Determine the (X, Y) coordinate at the center of the cell enclosing the given text.  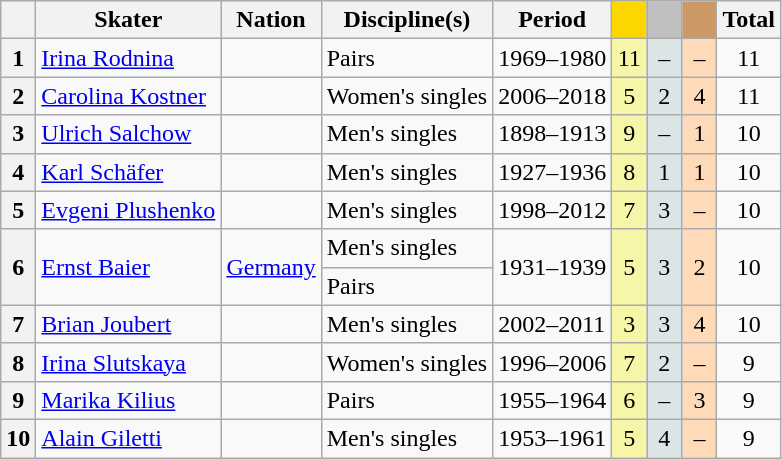
1953–1961 (552, 438)
Irina Rodnina (128, 58)
Brian Joubert (128, 324)
2006–2018 (552, 96)
Ulrich Salchow (128, 134)
1931–1939 (552, 267)
1998–2012 (552, 210)
1969–1980 (552, 58)
Carolina Kostner (128, 96)
Germany (271, 267)
1927–1936 (552, 172)
Discipline(s) (406, 20)
Period (552, 20)
Nation (271, 20)
Alain Giletti (128, 438)
2002–2011 (552, 324)
Karl Schäfer (128, 172)
Irina Slutskaya (128, 362)
Ernst Baier (128, 267)
Total (749, 20)
1996–2006 (552, 362)
1955–1964 (552, 400)
Skater (128, 20)
1898–1913 (552, 134)
Marika Kilius (128, 400)
Evgeni Plushenko (128, 210)
